Return [X, Y] of the center of cell containing provided text 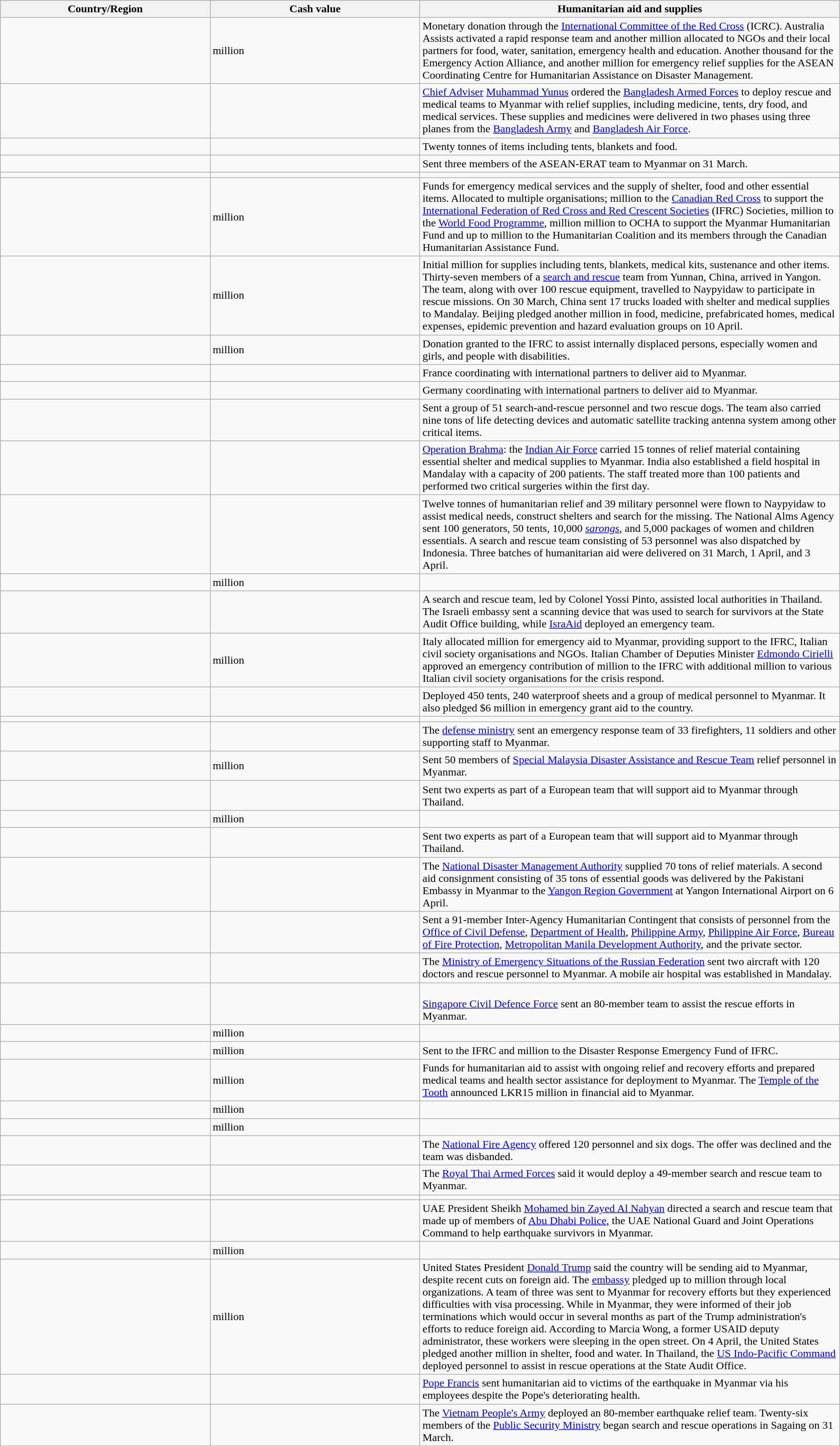
Sent 50 members of Special Malaysia Disaster Assistance and Rescue Team relief personnel in Myanmar. [630, 766]
Germany coordinating with international partners to deliver aid to Myanmar. [630, 390]
Twenty tonnes of items including tents, blankets and food. [630, 146]
Sent to the IFRC and million to the Disaster Response Emergency Fund of IFRC. [630, 1051]
Donation granted to the IFRC to assist internally displaced persons, especially women and girls, and people with disabilities. [630, 349]
Humanitarian aid and supplies [630, 9]
Country/Region [105, 9]
Cash value [315, 9]
France coordinating with international partners to deliver aid to Myanmar. [630, 373]
The National Fire Agency offered 120 personnel and six dogs. The offer was declined and the team was disbanded. [630, 1150]
Sent three members of the ASEAN-ERAT team to Myanmar on 31 March. [630, 164]
The Royal Thai Armed Forces said it would deploy a 49-member search and rescue team to Myanmar. [630, 1180]
Pope Francis sent humanitarian aid to victims of the earthquake in Myanmar via his employees despite the Pope's deteriorating health. [630, 1389]
Singapore Civil Defence Force sent an 80-member team to assist the rescue efforts in Myanmar. [630, 1004]
The defense ministry sent an emergency response team of 33 firefighters, 11 soldiers and other supporting staff to Myanmar. [630, 736]
